Output the (x, y) coordinate of the center of the cell containing the given text.  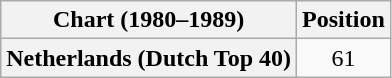
Position (344, 20)
61 (344, 58)
Chart (1980–1989) (149, 20)
Netherlands (Dutch Top 40) (149, 58)
